Identify which cell holds the provided text, then report its (X, Y) central coordinate. 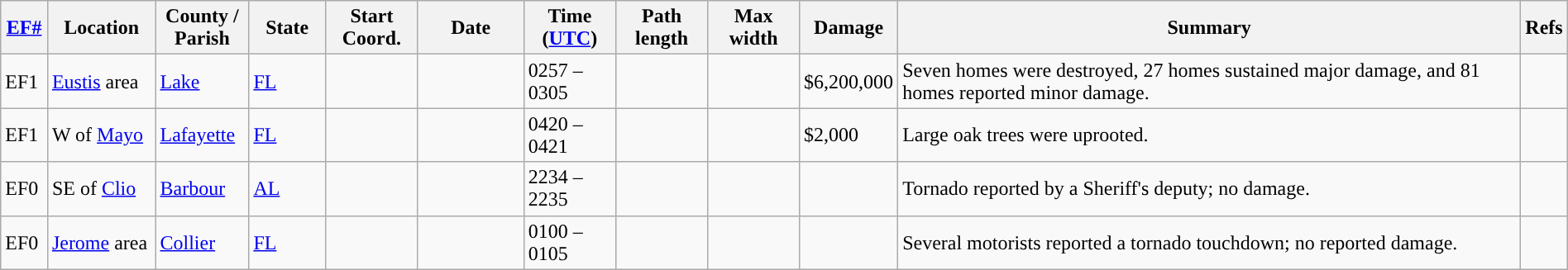
Seven homes were destroyed, 27 homes sustained major damage, and 81 homes reported minor damage. (1209, 81)
0100 – 0105 (569, 243)
Time (UTC) (569, 28)
Summary (1209, 28)
Location (101, 28)
AL (288, 188)
Tornado reported by a Sheriff's deputy; no damage. (1209, 188)
Several motorists reported a tornado touchdown; no reported damage. (1209, 243)
0257 – 0305 (569, 81)
State (288, 28)
Collier (202, 243)
$2,000 (849, 135)
Refs (1545, 28)
EF# (25, 28)
Damage (849, 28)
2234 – 2235 (569, 188)
W of Mayo (101, 135)
County / Parish (202, 28)
Date (471, 28)
Lake (202, 81)
Max width (754, 28)
Path length (662, 28)
Lafayette (202, 135)
Barbour (202, 188)
Jerome area (101, 243)
Large oak trees were uprooted. (1209, 135)
Start Coord. (372, 28)
SE of Clio (101, 188)
0420 – 0421 (569, 135)
Eustis area (101, 81)
$6,200,000 (849, 81)
